Extract the (x, y) coordinate from the center of the cell holding the provided text.  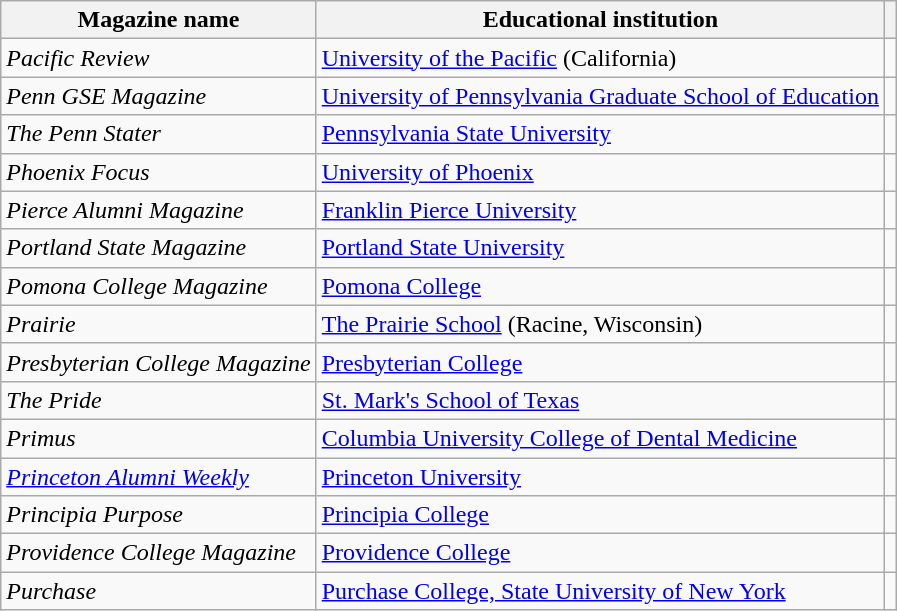
Portland State Magazine (158, 248)
Pomona College Magazine (158, 286)
The Penn Stater (158, 134)
Phoenix Focus (158, 172)
Princeton Alumni Weekly (158, 477)
Princeton University (600, 477)
Presbyterian College (600, 362)
Magazine name (158, 20)
Providence College Magazine (158, 553)
Educational institution (600, 20)
Pierce Alumni Magazine (158, 210)
Pacific Review (158, 58)
Purchase College, State University of New York (600, 591)
Pomona College (600, 286)
Presbyterian College Magazine (158, 362)
The Pride (158, 400)
Prairie (158, 324)
University of Phoenix (600, 172)
The Prairie School (Racine, Wisconsin) (600, 324)
Columbia University College of Dental Medicine (600, 438)
Portland State University (600, 248)
University of the Pacific (California) (600, 58)
Principia Purpose (158, 515)
Principia College (600, 515)
St. Mark's School of Texas (600, 400)
University of Pennsylvania Graduate School of Education (600, 96)
Pennsylvania State University (600, 134)
Providence College (600, 553)
Penn GSE Magazine (158, 96)
Franklin Pierce University (600, 210)
Purchase (158, 591)
Primus (158, 438)
